Provide the [X, Y] coordinate of the cell's center where the given text is located.  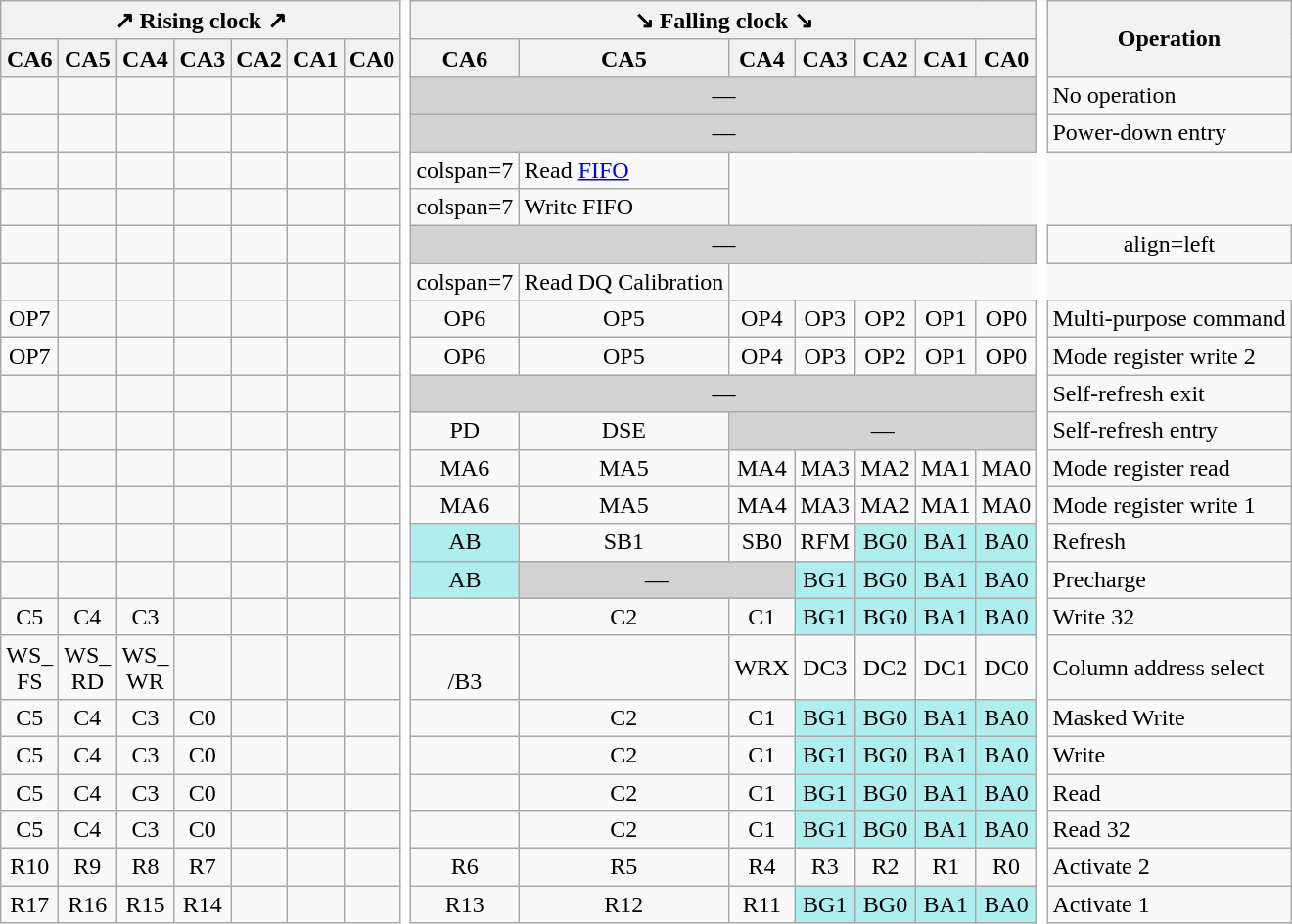
R16 [88, 904]
DC0 [1006, 668]
R7 [203, 867]
Power-down entry [1169, 132]
Mode register write 1 [1169, 505]
WS_RD [88, 668]
DC2 [886, 668]
Multi-purpose command [1169, 319]
R12 [624, 904]
Activate 2 [1169, 867]
Operation [1169, 39]
Mode register write 2 [1169, 356]
R3 [825, 867]
Read [1169, 792]
R13 [465, 904]
R9 [88, 867]
R10 [29, 867]
R4 [761, 867]
Read DQ Calibration [624, 282]
Self-refresh exit [1169, 393]
R11 [761, 904]
Self-refresh entry [1169, 431]
Write [1169, 755]
R5 [624, 867]
DC1 [946, 668]
Read FIFO [624, 169]
R6 [465, 867]
align=left [1169, 245]
Precharge [1169, 579]
↘ Falling clock ↘ [724, 21]
R2 [886, 867]
SB0 [761, 542]
↗ Rising clock ↗ [201, 21]
R1 [946, 867]
Masked Write [1169, 717]
Read 32 [1169, 830]
Write FIFO [624, 208]
DC3 [825, 668]
Write 32 [1169, 617]
RFM [825, 542]
WS_WR [145, 668]
R17 [29, 904]
Activate 1 [1169, 904]
WRX [761, 668]
WS_FS [29, 668]
Column address select [1169, 668]
PD [465, 431]
/B3 [465, 668]
R0 [1006, 867]
No operation [1169, 95]
R8 [145, 867]
R14 [203, 904]
R15 [145, 904]
Refresh [1169, 542]
SB1 [624, 542]
DSE [624, 431]
Mode register read [1169, 468]
